Output the (X, Y) coordinate of the center of the cell containing the given text.  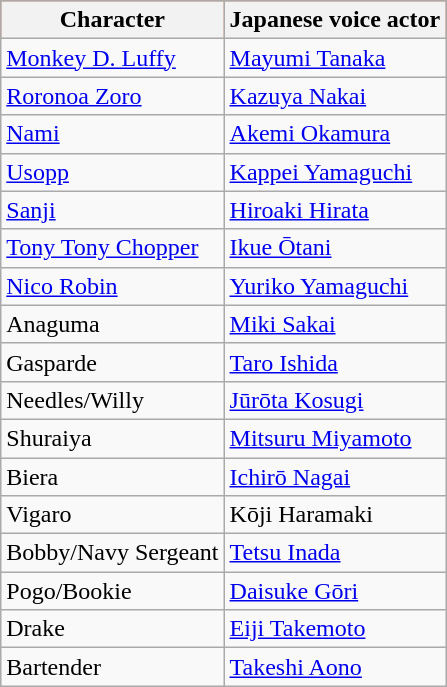
Akemi Okamura (335, 134)
Hiroaki Hirata (335, 210)
Pogo/Bookie (112, 591)
Kappei Yamaguchi (335, 172)
Vigaro (112, 515)
Character (112, 20)
Mayumi Tanaka (335, 58)
Ikue Ōtani (335, 248)
Shuraiya (112, 438)
Sanji (112, 210)
Usopp (112, 172)
Gasparde (112, 362)
Needles/Willy (112, 400)
Nami (112, 134)
Ichirō Nagai (335, 477)
Kazuya Nakai (335, 96)
Yuriko Yamaguchi (335, 286)
Kōji Haramaki (335, 515)
Tony Tony Chopper (112, 248)
Japanese voice actor (335, 20)
Eiji Takemoto (335, 629)
Monkey D. Luffy (112, 58)
Tetsu Inada (335, 553)
Daisuke Gōri (335, 591)
Roronoa Zoro (112, 96)
Taro Ishida (335, 362)
Jūrōta Kosugi (335, 400)
Mitsuru Miyamoto (335, 438)
Nico Robin (112, 286)
Anaguma (112, 324)
Bobby/Navy Sergeant (112, 553)
Biera (112, 477)
Drake (112, 629)
Bartender (112, 667)
Takeshi Aono (335, 667)
Miki Sakai (335, 324)
